Locate the cell with the specified text and output its [X, Y] center coordinate. 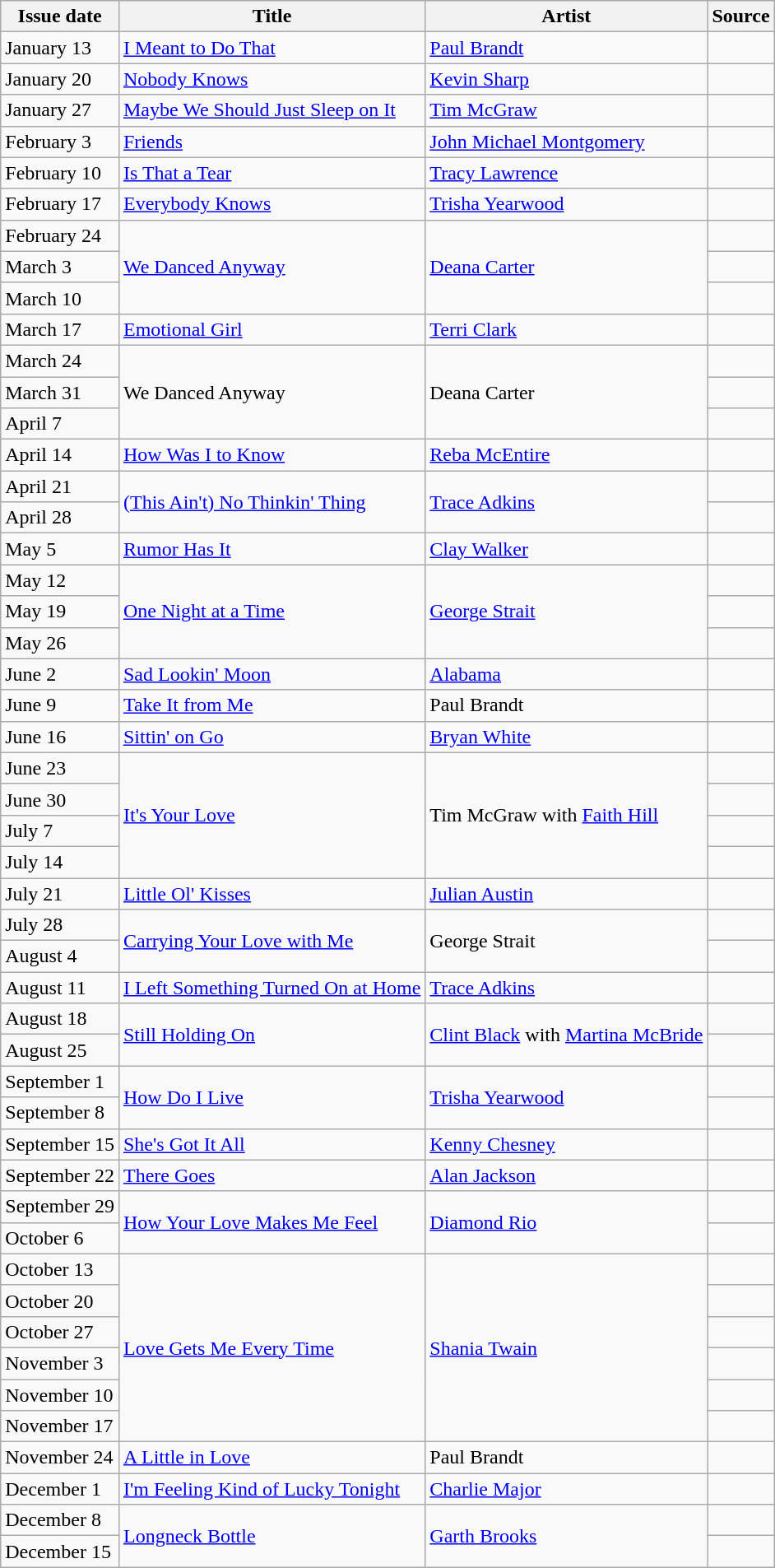
April 7 [60, 424]
Rumor Has It [271, 549]
August 18 [60, 1019]
Sittin' on Go [271, 737]
Alabama [566, 674]
(This Ain't) No Thinkin' Thing [271, 502]
October 20 [60, 1300]
There Goes [271, 1175]
Tim McGraw with Faith Hill [566, 815]
September 22 [60, 1175]
A Little in Love [271, 1458]
Nobody Knows [271, 79]
Bryan White [566, 737]
February 24 [60, 235]
November 17 [60, 1426]
April 21 [60, 486]
Title [271, 16]
September 1 [60, 1082]
April 14 [60, 455]
Source [740, 16]
Shania Twain [566, 1347]
I Meant to Do That [271, 48]
September 8 [60, 1113]
March 31 [60, 393]
One Night at a Time [271, 612]
Julian Austin [566, 893]
John Michael Montgomery [566, 142]
Tracy Lawrence [566, 173]
Clint Black with Martina McBride [566, 1035]
Is That a Tear [271, 173]
May 12 [60, 580]
July 7 [60, 831]
October 13 [60, 1269]
I'm Feeling Kind of Lucky Tonight [271, 1489]
January 13 [60, 48]
December 8 [60, 1520]
Kenny Chesney [566, 1144]
How Was I to Know [271, 455]
June 2 [60, 674]
September 29 [60, 1207]
Take It from Me [271, 705]
Artist [566, 16]
Longneck Bottle [271, 1536]
Sad Lookin' Moon [271, 674]
January 27 [60, 110]
Charlie Major [566, 1489]
Still Holding On [271, 1035]
February 3 [60, 142]
October 6 [60, 1238]
How Your Love Makes Me Feel [271, 1222]
Alan Jackson [566, 1175]
March 3 [60, 267]
June 30 [60, 799]
July 28 [60, 925]
May 5 [60, 549]
Little Ol' Kisses [271, 893]
I Left Something Turned On at Home [271, 988]
November 3 [60, 1363]
June 23 [60, 768]
Maybe We Should Just Sleep on It [271, 110]
How Do I Live [271, 1097]
Terri Clark [566, 329]
Issue date [60, 16]
Friends [271, 142]
January 20 [60, 79]
November 24 [60, 1458]
Everybody Knows [271, 204]
June 9 [60, 705]
May 19 [60, 612]
December 15 [60, 1552]
Emotional Girl [271, 329]
July 14 [60, 862]
September 15 [60, 1144]
Diamond Rio [566, 1222]
August 11 [60, 988]
Garth Brooks [566, 1536]
May 26 [60, 643]
Kevin Sharp [566, 79]
November 10 [60, 1395]
Carrying Your Love with Me [271, 941]
August 4 [60, 956]
She's Got It All [271, 1144]
June 16 [60, 737]
October 27 [60, 1332]
It's Your Love [271, 815]
March 10 [60, 298]
March 24 [60, 361]
April 28 [60, 518]
March 17 [60, 329]
December 1 [60, 1489]
Tim McGraw [566, 110]
August 25 [60, 1050]
Clay Walker [566, 549]
February 17 [60, 204]
February 10 [60, 173]
July 21 [60, 893]
Love Gets Me Every Time [271, 1347]
Reba McEntire [566, 455]
